Capture the cell that displays the provided text and extract its (x, y) central coordinate. 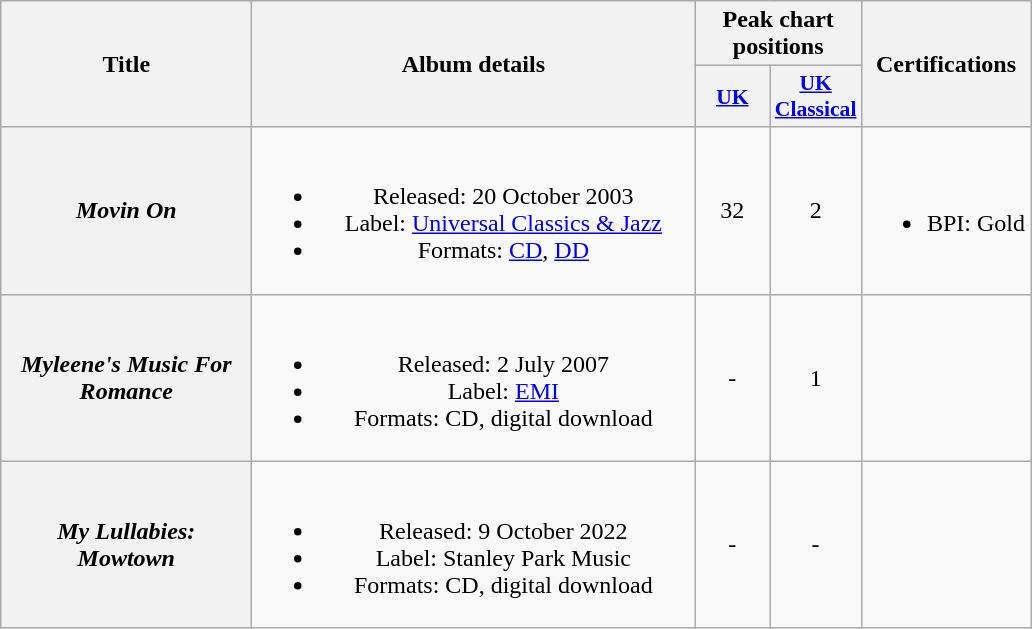
Movin On (126, 210)
Album details (474, 64)
BPI: Gold (946, 210)
Released: 2 July 2007Label: EMIFormats: CD, digital download (474, 378)
2 (816, 210)
UKClassical (816, 96)
Myleene's Music For Romance (126, 378)
Released: 20 October 2003Label: Universal Classics & JazzFormats: CD, DD (474, 210)
UK (732, 96)
Certifications (946, 64)
My Lullabies: Mowtown (126, 544)
Title (126, 64)
32 (732, 210)
1 (816, 378)
Released: 9 October 2022Label: Stanley Park MusicFormats: CD, digital download (474, 544)
Peak chart positions (778, 34)
